Extract the (X, Y) coordinate from the center of the cell holding the provided text.  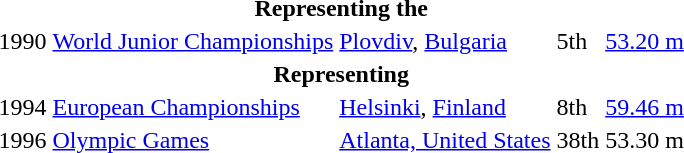
European Championships (193, 107)
5th (578, 41)
Helsinki, Finland (445, 107)
Plovdiv, Bulgaria (445, 41)
8th (578, 107)
World Junior Championships (193, 41)
